Pinpoint the cell where the given text exists, returning its (X, Y) midpoint coordinate. 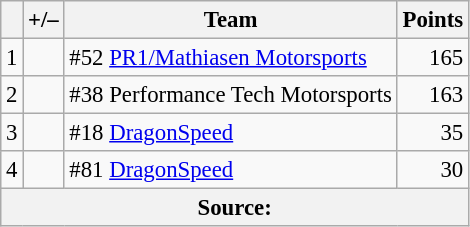
#18 DragonSpeed (230, 133)
#52 PR1/Mathiasen Motorsports (230, 58)
#38 Performance Tech Motorsports (230, 95)
+/– (44, 20)
Source: (235, 208)
30 (432, 170)
165 (432, 58)
163 (432, 95)
1 (12, 58)
#81 DragonSpeed (230, 170)
Points (432, 20)
3 (12, 133)
4 (12, 170)
2 (12, 95)
Team (230, 20)
35 (432, 133)
